Return (X, Y) of the center of cell containing provided text 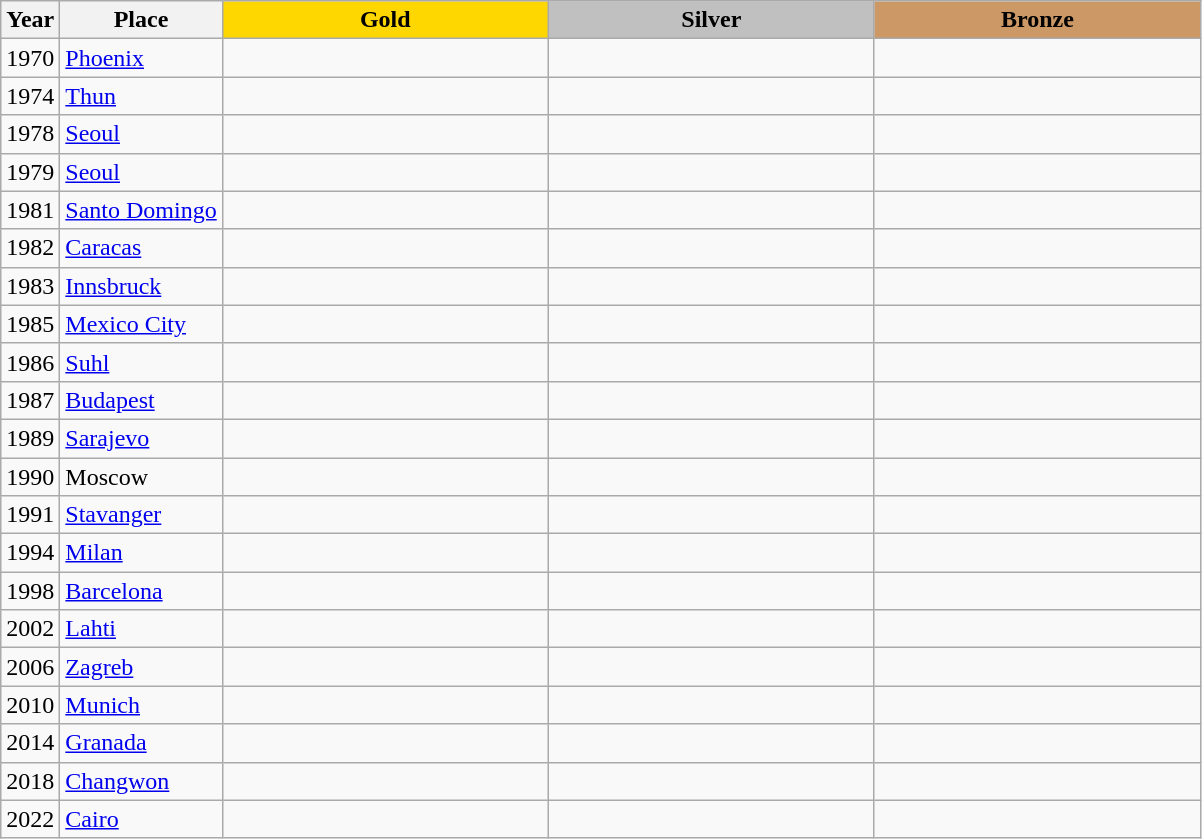
Silver (711, 20)
Mexico City (141, 324)
Sarajevo (141, 438)
2022 (30, 819)
1991 (30, 515)
Changwon (141, 781)
Bronze (1037, 20)
2006 (30, 667)
1987 (30, 400)
1981 (30, 210)
1990 (30, 477)
Santo Domingo (141, 210)
1982 (30, 248)
Phoenix (141, 58)
Budapest (141, 400)
1986 (30, 362)
Innsbruck (141, 286)
Caracas (141, 248)
Thun (141, 96)
Stavanger (141, 515)
1979 (30, 172)
Year (30, 20)
Munich (141, 705)
1978 (30, 134)
2002 (30, 629)
2018 (30, 781)
1989 (30, 438)
1994 (30, 553)
2010 (30, 705)
1998 (30, 591)
Zagreb (141, 667)
Milan (141, 553)
2014 (30, 743)
Place (141, 20)
Cairo (141, 819)
Moscow (141, 477)
Suhl (141, 362)
1985 (30, 324)
Lahti (141, 629)
Granada (141, 743)
1983 (30, 286)
Gold (385, 20)
Barcelona (141, 591)
1970 (30, 58)
1974 (30, 96)
